Detect which cell encompasses the target text, then output its (x, y) center coordinate. 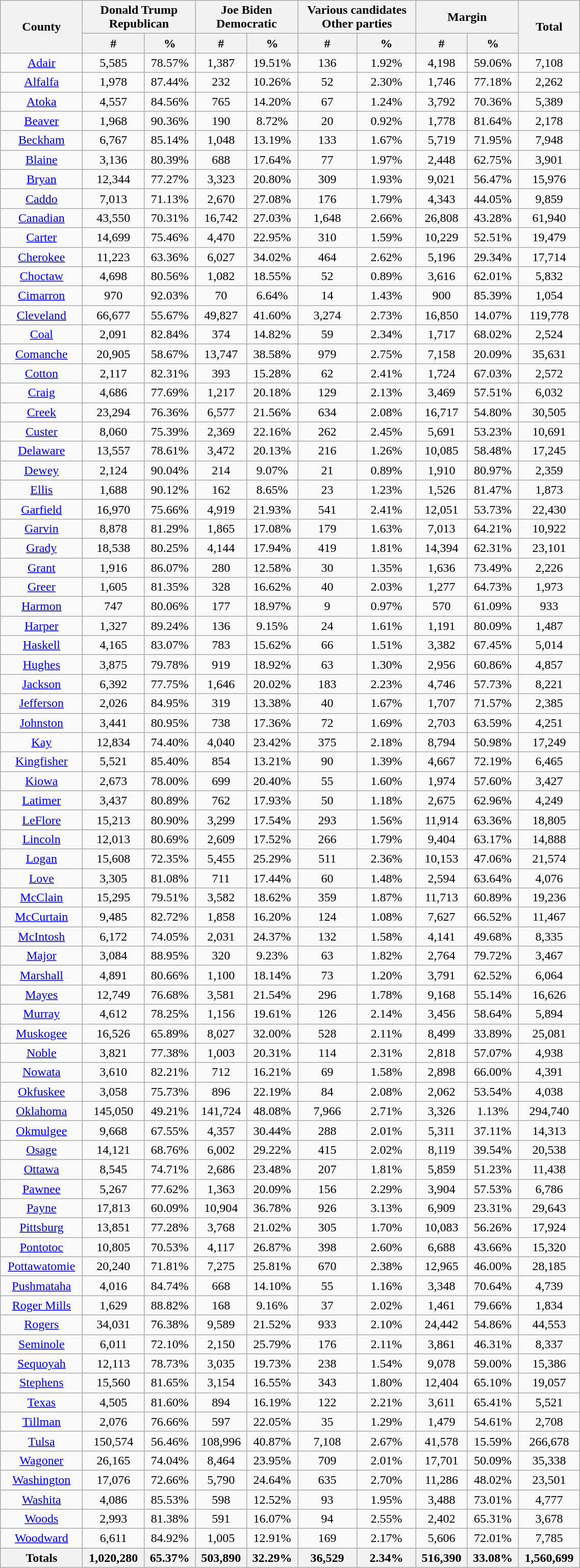
37.11% (493, 1130)
1,526 (441, 490)
2,670 (221, 198)
Coal (42, 335)
8,221 (549, 684)
78.57% (170, 63)
3,582 (221, 898)
18,805 (549, 820)
71.13% (170, 198)
4,777 (549, 1499)
76.38% (170, 1325)
Donald TrumpRepublican (139, 17)
1,916 (113, 568)
Latimer (42, 800)
62.75% (493, 160)
62.96% (493, 800)
94 (327, 1519)
67.55% (170, 1130)
38.58% (272, 354)
1.20% (387, 975)
1,974 (441, 781)
1,560,699 (549, 1558)
375 (327, 742)
66.00% (493, 1072)
Margin (467, 17)
80.56% (170, 276)
3,136 (113, 160)
3,768 (221, 1228)
23.48% (272, 1169)
511 (327, 858)
23.31% (493, 1208)
77 (327, 160)
2,385 (549, 703)
65.31% (493, 1519)
58.48% (493, 451)
65.10% (493, 1383)
16,526 (113, 1033)
Cotton (42, 373)
57.60% (493, 781)
0.97% (387, 606)
Washington (42, 1480)
2.55% (387, 1519)
709 (327, 1460)
89.24% (170, 626)
5,719 (441, 140)
17.44% (272, 878)
2,026 (113, 703)
58.67% (170, 354)
3,901 (549, 160)
10,083 (441, 1228)
1,834 (549, 1305)
1,082 (221, 276)
1,648 (327, 218)
16,717 (441, 412)
Cherokee (42, 257)
72.35% (170, 858)
57.07% (493, 1053)
16.07% (272, 1519)
Kiowa (42, 781)
6,027 (221, 257)
16,742 (221, 218)
1,605 (113, 587)
74.40% (170, 742)
2.31% (387, 1053)
70.64% (493, 1286)
Woodward (42, 1538)
1.80% (387, 1383)
35,631 (549, 354)
1.08% (387, 917)
3,469 (441, 393)
17.93% (272, 800)
77.69% (170, 393)
2,675 (441, 800)
4,144 (221, 548)
51.23% (493, 1169)
67.03% (493, 373)
73 (327, 975)
72.19% (493, 762)
52.51% (493, 237)
58.64% (493, 1014)
108,996 (221, 1441)
46.00% (493, 1267)
4,357 (221, 1130)
528 (327, 1033)
16.21% (272, 1072)
374 (221, 335)
17.52% (272, 839)
854 (221, 762)
8,794 (441, 742)
79.66% (493, 1305)
320 (221, 956)
3,792 (441, 102)
2.13% (387, 393)
4,249 (549, 800)
570 (441, 606)
597 (221, 1422)
2.36% (387, 858)
McCurtain (42, 917)
Beckham (42, 140)
54.80% (493, 412)
398 (327, 1247)
17.08% (272, 528)
738 (221, 723)
78.61% (170, 451)
63.59% (493, 723)
15,386 (549, 1363)
3,058 (113, 1092)
1.93% (387, 179)
25.81% (272, 1267)
141,724 (221, 1111)
50.09% (493, 1460)
503,890 (221, 1558)
17,245 (549, 451)
90.04% (170, 470)
4,141 (441, 937)
Marshall (42, 975)
18.97% (272, 606)
20.31% (272, 1053)
14,313 (549, 1130)
1,873 (549, 490)
1,005 (221, 1538)
14 (327, 296)
9,668 (113, 1130)
14,699 (113, 237)
2,359 (549, 470)
20.13% (272, 451)
49,827 (221, 315)
78.25% (170, 1014)
2,703 (441, 723)
25.79% (272, 1344)
19,236 (549, 898)
1,707 (441, 703)
2,764 (441, 956)
40.87% (272, 1441)
3,035 (221, 1363)
18.92% (272, 665)
72.10% (170, 1344)
15,295 (113, 898)
970 (113, 296)
2.29% (387, 1189)
2,708 (549, 1422)
Custer (42, 432)
126 (327, 1014)
1,724 (441, 373)
55.67% (170, 315)
6,465 (549, 762)
65.41% (493, 1402)
13,747 (221, 354)
Bryan (42, 179)
3,581 (221, 995)
119,778 (549, 315)
Lincoln (42, 839)
16.19% (272, 1402)
80.97% (493, 470)
1,020,280 (113, 1558)
Texas (42, 1402)
16,970 (113, 509)
Mayes (42, 995)
3,616 (441, 276)
1,479 (441, 1422)
2.30% (387, 82)
21.54% (272, 995)
82.72% (170, 917)
69 (327, 1072)
19.51% (272, 63)
1.78% (387, 995)
Choctaw (42, 276)
23.95% (272, 1460)
49.68% (493, 937)
4,891 (113, 975)
80.06% (170, 606)
516,390 (441, 1558)
9.23% (272, 956)
4,746 (441, 684)
80.25% (170, 548)
5,790 (221, 1480)
1,717 (441, 335)
20,905 (113, 354)
23,501 (549, 1480)
2.17% (387, 1538)
1.39% (387, 762)
183 (327, 684)
5,859 (441, 1169)
Garvin (42, 528)
20.80% (272, 179)
124 (327, 917)
216 (327, 451)
2,150 (221, 1344)
59.06% (493, 63)
919 (221, 665)
419 (327, 548)
7,785 (549, 1538)
Dewey (42, 470)
1,156 (221, 1014)
66,677 (113, 315)
634 (327, 412)
Garfield (42, 509)
4,343 (441, 198)
464 (327, 257)
2.18% (387, 742)
Love (42, 878)
23 (327, 490)
16,626 (549, 995)
81.38% (170, 1519)
2,178 (549, 121)
598 (221, 1499)
44,553 (549, 1325)
6,392 (113, 684)
59 (327, 335)
18.62% (272, 898)
56.26% (493, 1228)
900 (441, 296)
30 (327, 568)
70 (221, 296)
16.62% (272, 587)
5,455 (221, 858)
5,894 (549, 1014)
7,275 (221, 1267)
2,091 (113, 335)
80.66% (170, 975)
4,016 (113, 1286)
79.51% (170, 898)
81.60% (170, 1402)
12.58% (272, 568)
668 (221, 1286)
3,456 (441, 1014)
28,185 (549, 1267)
Kay (42, 742)
9,589 (221, 1325)
17,924 (549, 1228)
14,888 (549, 839)
168 (221, 1305)
18.55% (272, 276)
3,861 (441, 1344)
4,076 (549, 878)
1.13% (493, 1111)
415 (327, 1150)
34,031 (113, 1325)
75.39% (170, 432)
29.34% (493, 257)
Haskell (42, 645)
1,746 (441, 82)
55.14% (493, 995)
60.09% (170, 1208)
Adair (42, 63)
68.02% (493, 335)
10,904 (221, 1208)
26,808 (441, 218)
84.92% (170, 1538)
36,529 (327, 1558)
77.38% (170, 1053)
156 (327, 1189)
6,767 (113, 140)
29.22% (272, 1150)
7,966 (327, 1111)
3,437 (113, 800)
1,003 (221, 1053)
85.39% (493, 296)
1.60% (387, 781)
294,740 (549, 1111)
8,337 (549, 1344)
20.18% (272, 393)
14.82% (272, 335)
56.47% (493, 179)
1,968 (113, 121)
74.05% (170, 937)
3,305 (113, 878)
3,821 (113, 1053)
6,172 (113, 937)
77.28% (170, 1228)
1,910 (441, 470)
17,714 (549, 257)
699 (221, 781)
Nowata (42, 1072)
4,505 (113, 1402)
979 (327, 354)
3,299 (221, 820)
87.44% (170, 82)
2,956 (441, 665)
Major (42, 956)
1.18% (387, 800)
57.73% (493, 684)
16.55% (272, 1383)
Pontotoc (42, 1247)
9.15% (272, 626)
14.20% (272, 102)
8,027 (221, 1033)
293 (327, 820)
3,274 (327, 315)
77.75% (170, 684)
2,898 (441, 1072)
3,427 (549, 781)
15,560 (113, 1383)
11,438 (549, 1169)
66 (327, 645)
80.89% (170, 800)
1.61% (387, 626)
Greer (42, 587)
46.31% (493, 1344)
6,032 (549, 393)
78.73% (170, 1363)
12,344 (113, 179)
1,363 (221, 1189)
26.87% (272, 1247)
288 (327, 1130)
3,323 (221, 179)
17.64% (272, 160)
34.02% (272, 257)
47.06% (493, 858)
9,168 (441, 995)
762 (221, 800)
Delaware (42, 451)
8,060 (113, 432)
5,267 (113, 1189)
8,499 (441, 1033)
2.75% (387, 354)
Roger Mills (42, 1305)
43.66% (493, 1247)
19.61% (272, 1014)
2,594 (441, 878)
15.28% (272, 373)
1.35% (387, 568)
15,976 (549, 179)
21.02% (272, 1228)
5,606 (441, 1538)
266 (327, 839)
Sequoyah (42, 1363)
59.00% (493, 1363)
25.29% (272, 858)
15,608 (113, 858)
57.53% (493, 1189)
60 (327, 878)
3,904 (441, 1189)
Hughes (42, 665)
1,636 (441, 568)
8.72% (272, 121)
Grady (42, 548)
20.40% (272, 781)
6,786 (549, 1189)
896 (221, 1092)
21.52% (272, 1325)
591 (221, 1519)
19,479 (549, 237)
10.26% (272, 82)
1.24% (387, 102)
1,688 (113, 490)
4,198 (441, 63)
20 (327, 121)
Jackson (42, 684)
1.97% (387, 160)
1,858 (221, 917)
4,038 (549, 1092)
262 (327, 432)
5,691 (441, 432)
82.21% (170, 1072)
20,538 (549, 1150)
82.31% (170, 373)
747 (113, 606)
66.52% (493, 917)
13,851 (113, 1228)
Pittsburg (42, 1228)
49.21% (170, 1111)
57.51% (493, 393)
62 (327, 373)
4,938 (549, 1053)
2,572 (549, 373)
85.14% (170, 140)
23,294 (113, 412)
22.95% (272, 237)
Seminole (42, 1344)
Blaine (42, 160)
19,057 (549, 1383)
177 (221, 606)
2.71% (387, 1111)
2.45% (387, 432)
7,948 (549, 140)
2.23% (387, 684)
50 (327, 800)
2.21% (387, 1402)
30.44% (272, 1130)
132 (327, 937)
30,505 (549, 412)
179 (327, 528)
54.86% (493, 1325)
Murray (42, 1014)
79.78% (170, 665)
8,545 (113, 1169)
Payne (42, 1208)
11,286 (441, 1480)
65.89% (170, 1033)
Pawnee (42, 1189)
10,153 (441, 858)
18.14% (272, 975)
2,369 (221, 432)
712 (221, 1072)
93 (327, 1499)
4,698 (113, 276)
79.72% (493, 956)
6,611 (113, 1538)
12,834 (113, 742)
3,875 (113, 665)
190 (221, 121)
3.13% (387, 1208)
88.95% (170, 956)
80.95% (170, 723)
4,857 (549, 665)
50.98% (493, 742)
84.56% (170, 102)
4,612 (113, 1014)
81.08% (170, 878)
280 (221, 568)
670 (327, 1267)
6.64% (272, 296)
16,850 (441, 315)
Logan (42, 858)
2,993 (113, 1519)
41.60% (272, 315)
McIntosh (42, 937)
22.05% (272, 1422)
11,223 (113, 257)
17,076 (113, 1480)
2,226 (549, 568)
5,389 (549, 102)
2.66% (387, 218)
3,488 (441, 1499)
Cleveland (42, 315)
Harmon (42, 606)
32.29% (272, 1558)
3,084 (113, 956)
Woods (42, 1519)
67.45% (493, 645)
12,051 (441, 509)
1,629 (113, 1305)
67 (327, 102)
26,165 (113, 1460)
81.35% (170, 587)
88.82% (170, 1305)
32.00% (272, 1033)
12.91% (272, 1538)
11,467 (549, 917)
10,229 (441, 237)
6,002 (221, 1150)
61.09% (493, 606)
15.59% (493, 1441)
310 (327, 237)
2.70% (387, 1480)
39.54% (493, 1150)
3,441 (113, 723)
84 (327, 1092)
18,538 (113, 548)
Ellis (42, 490)
90.12% (170, 490)
80.69% (170, 839)
72.66% (170, 1480)
53.23% (493, 432)
1.69% (387, 723)
92.03% (170, 296)
926 (327, 1208)
2,686 (221, 1169)
22,430 (549, 509)
3,348 (441, 1286)
13.21% (272, 762)
238 (327, 1363)
2.03% (387, 587)
541 (327, 509)
1,327 (113, 626)
5,311 (441, 1130)
1,191 (441, 626)
Johnston (42, 723)
37 (327, 1305)
Tulsa (42, 1441)
77.27% (170, 179)
85.53% (170, 1499)
27.03% (272, 218)
County (42, 27)
81.64% (493, 121)
2.14% (387, 1014)
8,464 (221, 1460)
3,154 (221, 1383)
14,121 (113, 1150)
11,914 (441, 820)
6,577 (221, 412)
145,050 (113, 1111)
35,338 (549, 1460)
1,054 (549, 296)
Stephens (42, 1383)
17,813 (113, 1208)
48.02% (493, 1480)
3,326 (441, 1111)
17,249 (549, 742)
McClain (42, 898)
2,402 (441, 1519)
3,678 (549, 1519)
1.23% (387, 490)
2,117 (113, 373)
6,011 (113, 1344)
Okmulgee (42, 1130)
21 (327, 470)
22.19% (272, 1092)
10,691 (549, 432)
2,818 (441, 1053)
68.76% (170, 1150)
53.73% (493, 509)
25,081 (549, 1033)
5,585 (113, 63)
688 (221, 160)
1,646 (221, 684)
81.47% (493, 490)
Craig (42, 393)
328 (221, 587)
1,978 (113, 82)
23,101 (549, 548)
14,394 (441, 548)
4,117 (221, 1247)
2,031 (221, 937)
207 (327, 1169)
7,158 (441, 354)
2,609 (221, 839)
81.29% (170, 528)
Creek (42, 412)
70.31% (170, 218)
2,448 (441, 160)
3,791 (441, 975)
17.94% (272, 548)
783 (221, 645)
2.38% (387, 1267)
29,643 (549, 1208)
21,574 (549, 858)
214 (221, 470)
72.01% (493, 1538)
27.08% (272, 198)
43,550 (113, 218)
Caddo (42, 198)
85.40% (170, 762)
11,713 (441, 898)
765 (221, 102)
15,213 (113, 820)
13,557 (113, 451)
Various candidatesOther parties (357, 17)
17.36% (272, 723)
1.70% (387, 1228)
1,277 (441, 587)
1.92% (387, 63)
393 (221, 373)
10,805 (113, 1247)
12.52% (272, 1499)
Beaver (42, 121)
56.46% (170, 1441)
8,335 (549, 937)
22.16% (272, 432)
63.64% (493, 878)
Harper (42, 626)
24.37% (272, 937)
894 (221, 1402)
77.18% (493, 82)
Ottawa (42, 1169)
9,859 (549, 198)
20.02% (272, 684)
44.05% (493, 198)
62.01% (493, 276)
13.38% (272, 703)
48.08% (272, 1111)
Grant (42, 568)
12,113 (113, 1363)
Pushmataha (42, 1286)
1.54% (387, 1363)
Okfuskee (42, 1092)
2,524 (549, 335)
12,404 (441, 1383)
5,014 (549, 645)
1.87% (387, 898)
12,749 (113, 995)
53.54% (493, 1092)
1.43% (387, 296)
62.31% (493, 548)
305 (327, 1228)
3,382 (441, 645)
635 (327, 1480)
3,472 (221, 451)
15,320 (549, 1247)
3,611 (441, 1402)
Alfalfa (42, 82)
71.95% (493, 140)
122 (327, 1402)
83.07% (170, 645)
Joe BidenDemocratic (247, 17)
74.04% (170, 1460)
1.95% (387, 1499)
71.81% (170, 1267)
9,404 (441, 839)
35 (327, 1422)
3,467 (549, 956)
76.68% (170, 995)
4,667 (441, 762)
LeFlore (42, 820)
Muskogee (42, 1033)
77.62% (170, 1189)
Osage (42, 1150)
1.63% (387, 528)
2,076 (113, 1422)
1,865 (221, 528)
0.92% (387, 121)
133 (327, 140)
14.10% (272, 1286)
1,387 (221, 63)
4,040 (221, 742)
1,778 (441, 121)
Cimarron (42, 296)
4,686 (113, 393)
169 (327, 1538)
1.30% (387, 665)
4,251 (549, 723)
78.00% (170, 781)
1.48% (387, 878)
9.16% (272, 1305)
296 (327, 995)
343 (327, 1383)
1,217 (221, 393)
17,701 (441, 1460)
Oklahoma (42, 1111)
90.36% (170, 121)
Totals (42, 1558)
2.67% (387, 1441)
5,196 (441, 257)
5,832 (549, 276)
20,240 (113, 1267)
80.90% (170, 820)
73.49% (493, 568)
Comanche (42, 354)
76.66% (170, 1422)
309 (327, 179)
80.09% (493, 626)
359 (327, 898)
74.71% (170, 1169)
71.57% (493, 703)
4,391 (549, 1072)
9 (327, 606)
12,965 (441, 1267)
129 (327, 393)
9,021 (441, 179)
7,627 (441, 917)
9.07% (272, 470)
6,064 (549, 975)
8,119 (441, 1150)
13.19% (272, 140)
72 (327, 723)
76.36% (170, 412)
Tillman (42, 1422)
14.07% (493, 315)
1.59% (387, 237)
84.95% (170, 703)
54.61% (493, 1422)
8.65% (272, 490)
Canadian (42, 218)
Wagoner (42, 1460)
24,442 (441, 1325)
73.01% (493, 1499)
Carter (42, 237)
80.39% (170, 160)
Pottawatomie (42, 1267)
2.60% (387, 1247)
319 (221, 703)
75.66% (170, 509)
82.84% (170, 335)
21.56% (272, 412)
9,078 (441, 1363)
33.89% (493, 1033)
64.73% (493, 587)
2.62% (387, 257)
2.10% (387, 1325)
1.56% (387, 820)
12,013 (113, 839)
2,124 (113, 470)
33.08% (493, 1558)
150,574 (113, 1441)
1.26% (387, 451)
4,919 (221, 509)
1,048 (221, 140)
62.52% (493, 975)
41,578 (441, 1441)
4,557 (113, 102)
162 (221, 490)
65.37% (170, 1558)
Jefferson (42, 703)
4,165 (113, 645)
Kingfisher (42, 762)
1.51% (387, 645)
2,062 (441, 1092)
Washita (42, 1499)
61,940 (549, 218)
2,673 (113, 781)
10,085 (441, 451)
1.82% (387, 956)
36.78% (272, 1208)
63.17% (493, 839)
Total (549, 27)
266,678 (549, 1441)
8,878 (113, 528)
90 (327, 762)
60.86% (493, 665)
17.54% (272, 820)
15.62% (272, 645)
81.65% (170, 1383)
2,262 (549, 82)
Rogers (42, 1325)
Noble (42, 1053)
1,487 (549, 626)
4,739 (549, 1286)
1.29% (387, 1422)
6,688 (441, 1247)
114 (327, 1053)
70.36% (493, 102)
21.93% (272, 509)
1.16% (387, 1286)
232 (221, 82)
1,100 (221, 975)
24 (327, 626)
4,470 (221, 237)
10,922 (549, 528)
24.64% (272, 1480)
1,973 (549, 587)
43.28% (493, 218)
2.73% (387, 315)
1,461 (441, 1305)
711 (221, 878)
70.53% (170, 1247)
84.74% (170, 1286)
86.07% (170, 568)
6,909 (441, 1208)
3,610 (113, 1072)
19.73% (272, 1363)
60.89% (493, 898)
4,086 (113, 1499)
23.42% (272, 742)
9,485 (113, 917)
16.20% (272, 917)
75.46% (170, 237)
Atoka (42, 102)
64.21% (493, 528)
75.73% (170, 1092)
